Provide the (X, Y) coordinate of the cell's center where the given text is located.  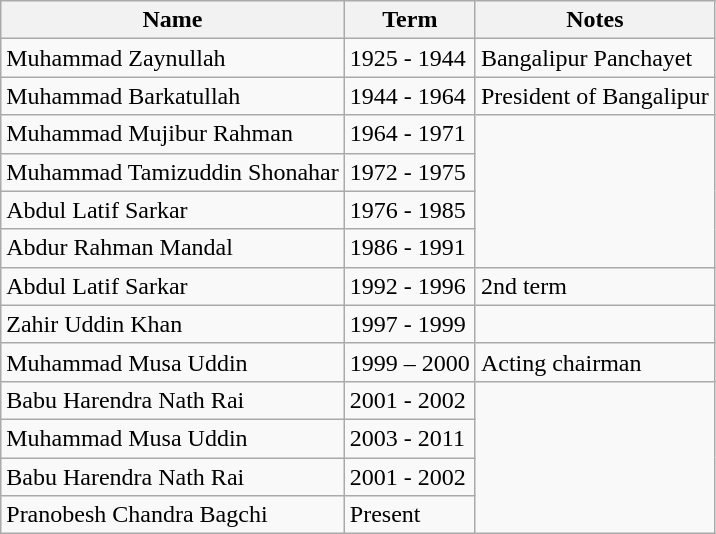
Abdur Rahman Mandal (173, 248)
Muhammad Barkatullah (173, 96)
1986 - 1991 (410, 248)
Term (410, 20)
1925 - 1944 (410, 58)
1997 - 1999 (410, 324)
Notes (594, 20)
Muhammad Mujibur Rahman (173, 134)
Zahir Uddin Khan (173, 324)
2003 - 2011 (410, 438)
1964 - 1971 (410, 134)
1992 - 1996 (410, 286)
1999 – 2000 (410, 362)
Acting chairman (594, 362)
Pranobesh Chandra Bagchi (173, 515)
1972 - 1975 (410, 172)
1944 - 1964 (410, 96)
Muhammad Tamizuddin Shonahar (173, 172)
1976 - 1985 (410, 210)
Bangalipur Panchayet (594, 58)
2nd term (594, 286)
Name (173, 20)
Muhammad Zaynullah (173, 58)
Present (410, 515)
President of Bangalipur (594, 96)
